Extract the (x, y) coordinate from the center of the cell holding the provided text.  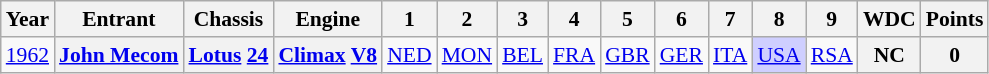
Lotus 24 (228, 55)
Engine (328, 19)
0 (955, 55)
RSA (832, 55)
6 (682, 19)
MON (468, 55)
WDC (890, 19)
GBR (628, 55)
4 (574, 19)
FRA (574, 55)
3 (522, 19)
GER (682, 55)
Year (28, 19)
2 (468, 19)
USA (778, 55)
ITA (730, 55)
9 (832, 19)
5 (628, 19)
BEL (522, 55)
1962 (28, 55)
1 (409, 19)
Climax V8 (328, 55)
Chassis (228, 19)
John Mecom (118, 55)
NED (409, 55)
Entrant (118, 19)
8 (778, 19)
7 (730, 19)
Points (955, 19)
NC (890, 55)
